Search for the cell housing the specified text and yield its (X, Y) center coordinate. 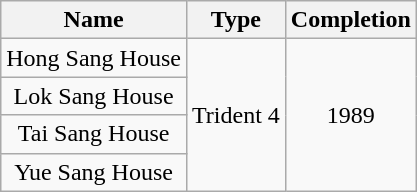
Yue Sang House (94, 172)
Tai Sang House (94, 134)
Trident 4 (236, 115)
1989 (350, 115)
Completion (350, 20)
Hong Sang House (94, 58)
Lok Sang House (94, 96)
Type (236, 20)
Name (94, 20)
